Locate the cell with the specified text and output its [X, Y] center coordinate. 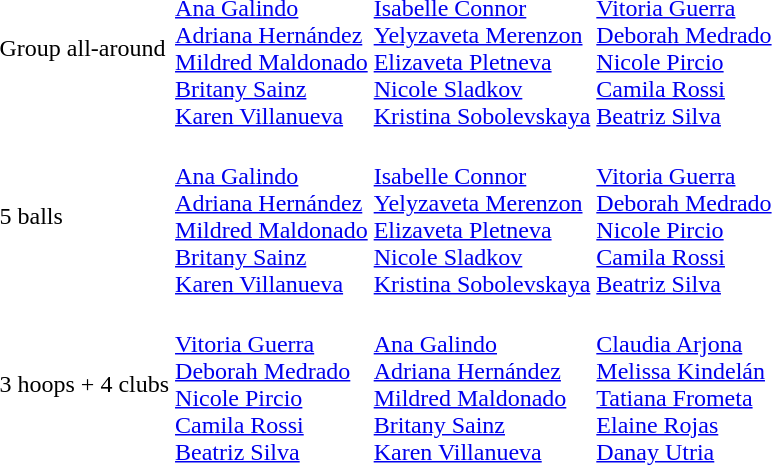
Ana GalindoAdriana HernándezMildred MaldonadoBritany SainzKaren Villanueva [272, 216]
Isabelle ConnorYelyzaveta MerenzonElizaveta PletnevaNicole SladkovKristina Sobolevskaya [482, 216]
